Detect which cell encompasses the target text, then output its (X, Y) center coordinate. 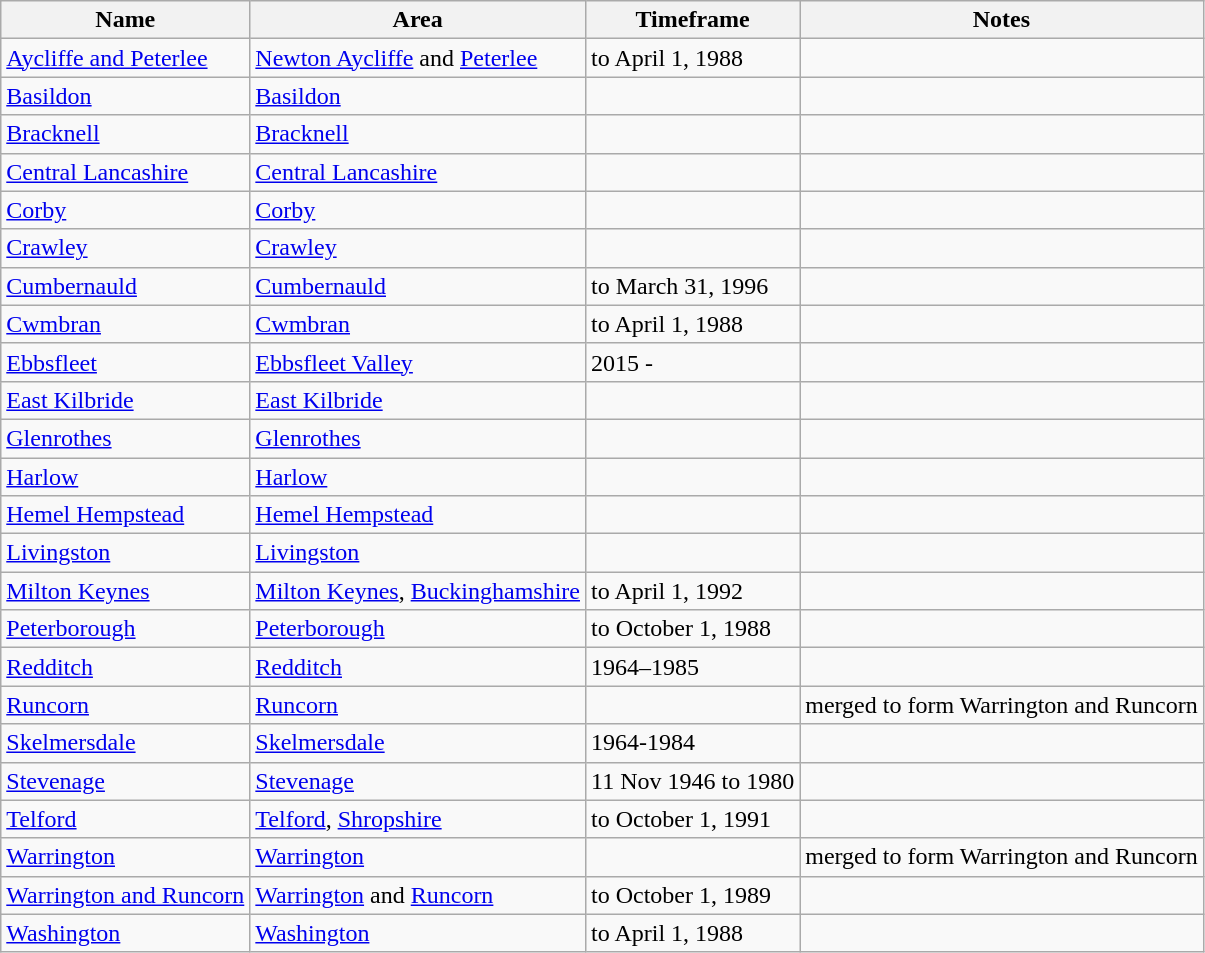
to October 1, 1989 (693, 895)
1964–1985 (693, 667)
Newton Aycliffe and Peterlee (418, 58)
Telford (126, 819)
Aycliffe and Peterlee (126, 58)
Milton Keynes (126, 591)
to April 1, 1992 (693, 591)
Area (418, 20)
Ebbsfleet (126, 362)
to October 1, 1988 (693, 629)
to October 1, 1991 (693, 819)
1964-1984 (693, 743)
11 Nov 1946 to 1980 (693, 781)
2015 - (693, 362)
Name (126, 20)
Telford, Shropshire (418, 819)
Milton Keynes, Buckinghamshire (418, 591)
to March 31, 1996 (693, 286)
Notes (1002, 20)
Timeframe (693, 20)
Ebbsfleet Valley (418, 362)
